For the text-containing cell, return its midpoint in [x, y] coordinate format. 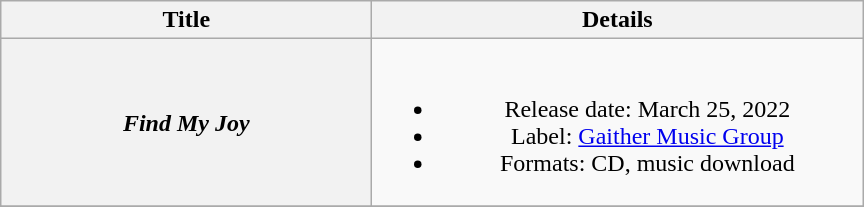
Find My Joy [186, 122]
Details [618, 20]
Release date: March 25, 2022Label: Gaither Music GroupFormats: CD, music download [618, 122]
Title [186, 20]
